Output the (x, y) coordinate of the center of the cell containing the given text.  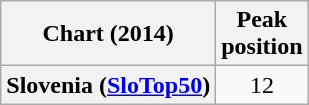
Slovenia (SloTop50) (108, 85)
Peak position (262, 34)
12 (262, 85)
Chart (2014) (108, 34)
